Find where the given text appears and provide that cell's center as [x, y] coordinate. 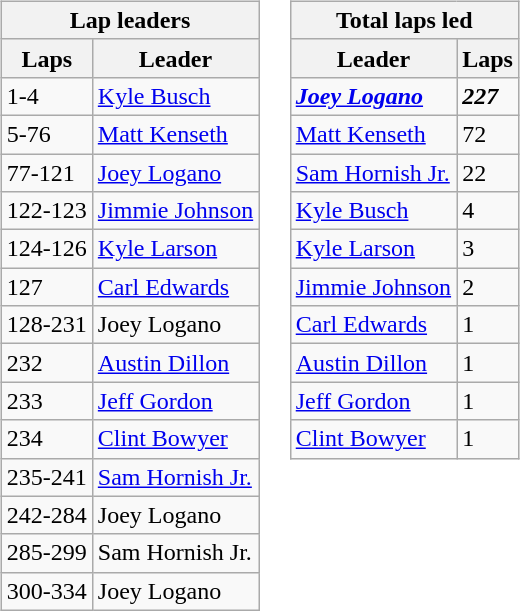
122-123 [46, 211]
22 [488, 173]
124-126 [46, 249]
3 [488, 249]
242-284 [46, 515]
Total laps led [404, 20]
232 [46, 363]
128-231 [46, 325]
Lap leaders [130, 20]
233 [46, 401]
285-299 [46, 553]
1-4 [46, 96]
72 [488, 134]
127 [46, 287]
5-76 [46, 134]
4 [488, 211]
234 [46, 439]
235-241 [46, 477]
2 [488, 287]
300-334 [46, 591]
227 [488, 96]
77-121 [46, 173]
